Return (X, Y) of the center of cell containing provided text 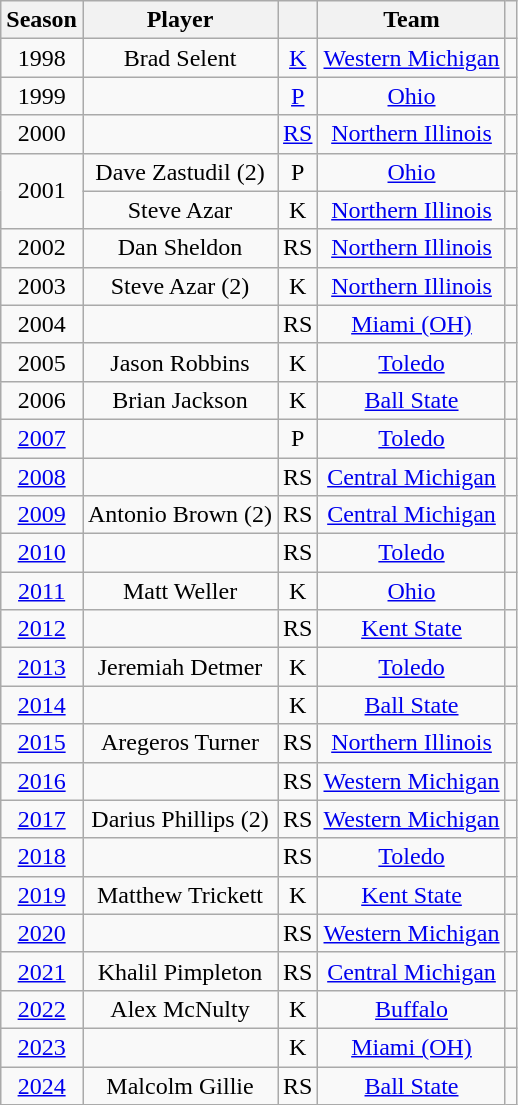
Steve Azar (2) (180, 286)
2016 (42, 781)
2006 (42, 400)
Alex McNulty (180, 1009)
Darius Phillips (2) (180, 819)
1999 (42, 96)
Antonio Brown (2) (180, 515)
2003 (42, 286)
Malcolm Gillie (180, 1085)
Buffalo (412, 1009)
2022 (42, 1009)
1998 (42, 58)
Steve Azar (180, 210)
2014 (42, 705)
2010 (42, 553)
2012 (42, 629)
2005 (42, 362)
Dave Zastudil (2) (180, 172)
2001 (42, 191)
2018 (42, 857)
2011 (42, 591)
Brian Jackson (180, 400)
2007 (42, 438)
Jason Robbins (180, 362)
Jeremiah Detmer (180, 667)
Khalil Pimpleton (180, 971)
2013 (42, 667)
Matt Weller (180, 591)
2008 (42, 477)
Dan Sheldon (180, 248)
Aregeros Turner (180, 743)
Season (42, 20)
Brad Selent (180, 58)
2021 (42, 971)
2000 (42, 134)
2019 (42, 895)
2023 (42, 1047)
2015 (42, 743)
2004 (42, 324)
Team (412, 20)
2009 (42, 515)
2002 (42, 248)
2017 (42, 819)
2024 (42, 1085)
2020 (42, 933)
Player (180, 20)
Matthew Trickett (180, 895)
